Extract the (x, y) coordinate from the center of the cell holding the provided text.  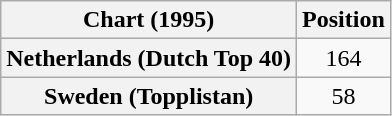
Sweden (Topplistan) (149, 96)
Chart (1995) (149, 20)
164 (344, 58)
Position (344, 20)
58 (344, 96)
Netherlands (Dutch Top 40) (149, 58)
